From the cell containing the given text, extract its center point as (x, y) coordinate. 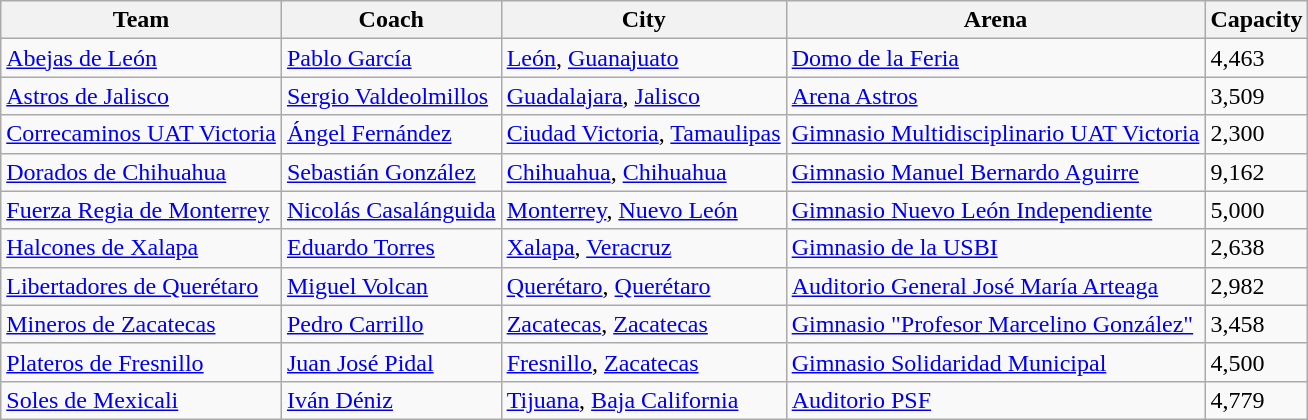
Monterrey, Nuevo León (644, 210)
Coach (391, 20)
4,500 (1256, 362)
Halcones de Xalapa (142, 248)
Arena Astros (996, 96)
Team (142, 20)
Fresnillo, Zacatecas (644, 362)
Gimnasio Nuevo León Independiente (996, 210)
Libertadores de Querétaro (142, 286)
Pablo García (391, 58)
Tijuana, Baja California (644, 400)
Capacity (1256, 20)
3,509 (1256, 96)
León, Guanajuato (644, 58)
Zacatecas, Zacatecas (644, 324)
Gimnasio Solidaridad Municipal (996, 362)
Nicolás Casalánguida (391, 210)
4,779 (1256, 400)
Dorados de Chihuahua (142, 172)
2,982 (1256, 286)
Querétaro, Querétaro (644, 286)
3,458 (1256, 324)
Domo de la Feria (996, 58)
Ciudad Victoria, Tamaulipas (644, 134)
Mineros de Zacatecas (142, 324)
5,000 (1256, 210)
2,300 (1256, 134)
Pedro Carrillo (391, 324)
Sebastián González (391, 172)
Gimnasio de la USBI (996, 248)
Gimnasio Multidisciplinario UAT Victoria (996, 134)
Miguel Volcan (391, 286)
Astros de Jalisco (142, 96)
Plateros de Fresnillo (142, 362)
Soles de Mexicali (142, 400)
4,463 (1256, 58)
Gimnasio Manuel Bernardo Aguirre (996, 172)
9,162 (1256, 172)
Guadalajara, Jalisco (644, 96)
Correcaminos UAT Victoria (142, 134)
City (644, 20)
Gimnasio "Profesor Marcelino González" (996, 324)
2,638 (1256, 248)
Fuerza Regia de Monterrey (142, 210)
Ángel Fernández (391, 134)
Arena (996, 20)
Juan José Pidal (391, 362)
Sergio Valdeolmillos (391, 96)
Abejas de León (142, 58)
Chihuahua, Chihuahua (644, 172)
Iván Déniz (391, 400)
Eduardo Torres (391, 248)
Auditorio General José María Arteaga (996, 286)
Xalapa, Veracruz (644, 248)
Auditorio PSF (996, 400)
